Search for the cell housing the specified text and yield its (x, y) center coordinate. 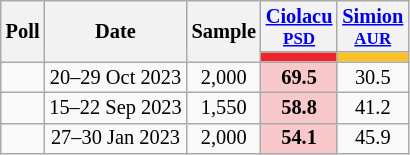
1,550 (224, 108)
SimionAUR (372, 26)
27–30 Jan 2023 (115, 138)
30.5 (372, 78)
58.8 (299, 108)
Date (115, 30)
Sample (224, 30)
20–29 Oct 2023 (115, 78)
45.9 (372, 138)
54.1 (299, 138)
41.2 (372, 108)
15–22 Sep 2023 (115, 108)
Poll (23, 30)
CiolacuPSD (299, 26)
69.5 (299, 78)
